Return [X, Y] of the center of cell containing provided text 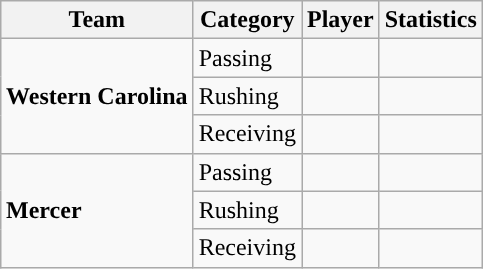
Statistics [430, 20]
Category [247, 20]
Player [341, 20]
Western Carolina [98, 96]
Team [98, 20]
Mercer [98, 210]
